Find where the given text appears and provide that cell's center as [x, y] coordinate. 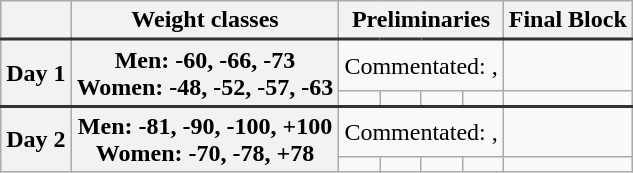
Men: -60, -66, -73Women: -48, -52, -57, -63 [205, 74]
Day 1 [36, 74]
Day 2 [36, 139]
Men: -81, -90, -100, +100Women: -70, -78, +78 [205, 139]
Final Block [568, 20]
Preliminaries [421, 20]
Weight classes [205, 20]
